For the text-containing cell, return its midpoint in (x, y) coordinate format. 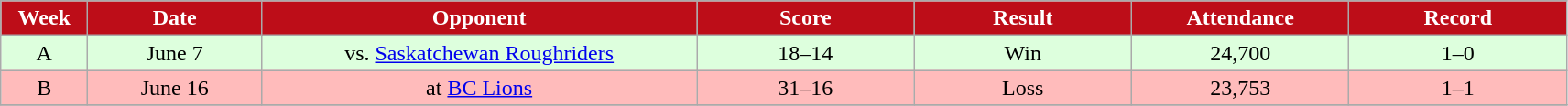
Result (1022, 18)
Opponent (480, 18)
June 16 (175, 88)
at BC Lions (480, 88)
18–14 (806, 53)
B (44, 88)
vs. Saskatchewan Roughriders (480, 53)
A (44, 53)
Record (1458, 18)
Date (175, 18)
Win (1022, 53)
Score (806, 18)
Attendance (1240, 18)
1–0 (1458, 53)
24,700 (1240, 53)
June 7 (175, 53)
23,753 (1240, 88)
1–1 (1458, 88)
31–16 (806, 88)
Week (44, 18)
Loss (1022, 88)
